Output the [X, Y] coordinate of the center of the cell containing the given text.  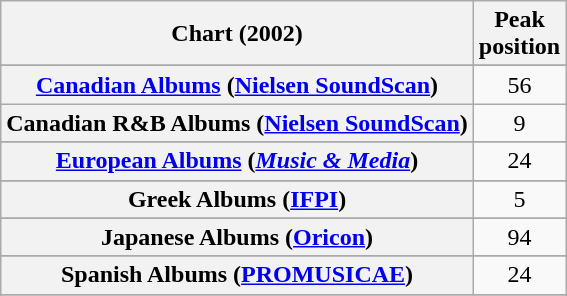
Spanish Albums (PROMUSICAE) [238, 275]
56 [519, 85]
European Albums (Music & Media) [238, 161]
Canadian R&B Albums (Nielsen SoundScan) [238, 123]
94 [519, 237]
Canadian Albums (Nielsen SoundScan) [238, 85]
9 [519, 123]
Japanese Albums (Oricon) [238, 237]
5 [519, 199]
Peakposition [519, 34]
Chart (2002) [238, 34]
Greek Albums (IFPI) [238, 199]
